Locate the cell with the specified text and output its [X, Y] center coordinate. 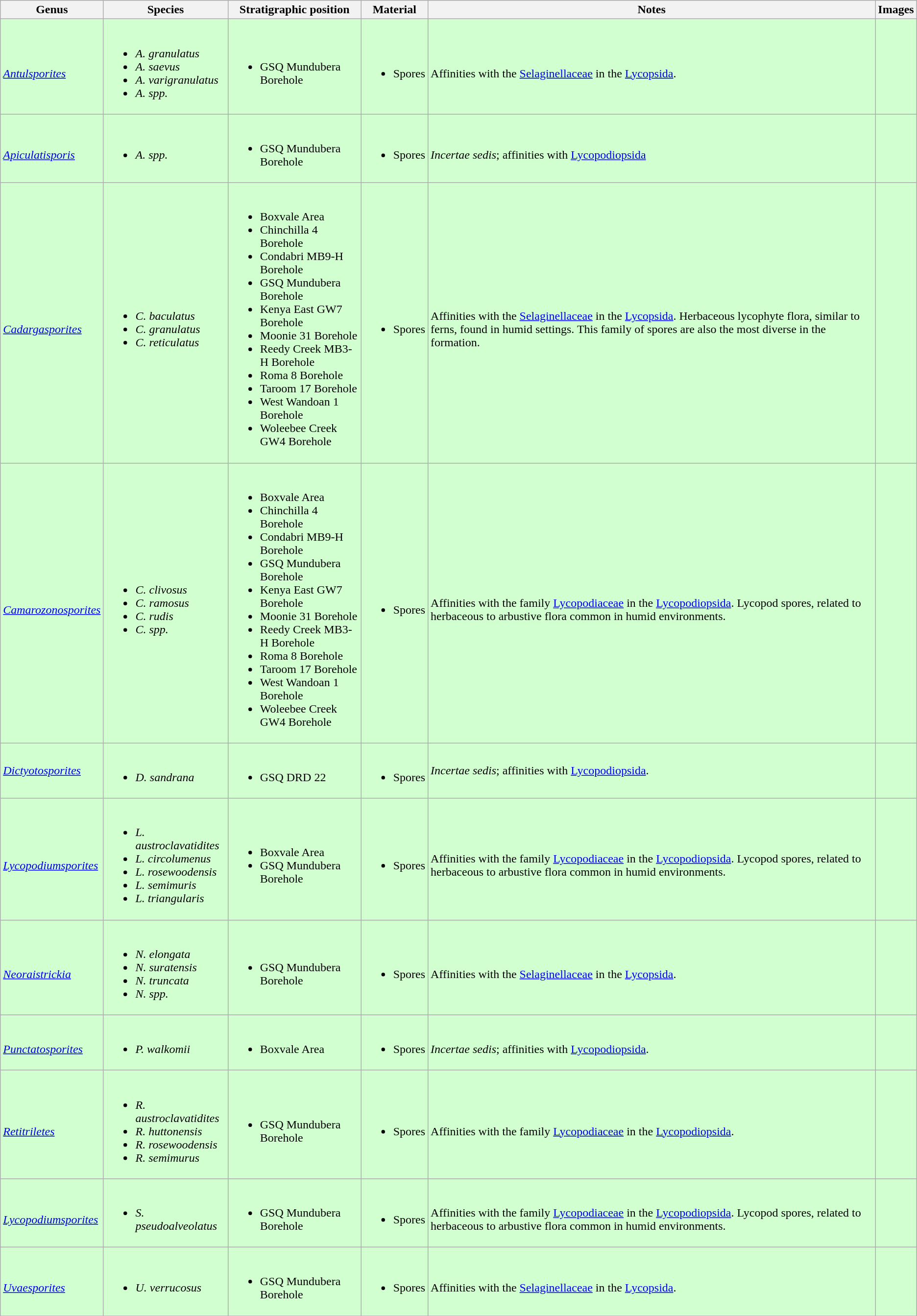
A. spp. [166, 148]
Material [394, 10]
P. walkomii [166, 1042]
L. austroclavatiditesL. circolumenusL. rosewoodensisL. semimurisL. triangularis [166, 859]
R. austroclavatiditesR. huttonensisR. rosewoodensisR. semimurus [166, 1125]
Species [166, 10]
D. sandrana [166, 771]
Images [896, 10]
GSQ DRD 22 [294, 771]
Uvaesporites [52, 1281]
Boxvale AreaGSQ Mundubera Borehole [294, 859]
Punctatosporites [52, 1042]
Apiculatisporis [52, 148]
Genus [52, 10]
Affinities with the family Lycopodiaceae in the Lycopodiopsida. [652, 1125]
Antulsporites [52, 67]
Boxvale Area [294, 1042]
N. elongataN. suratensisN. truncataN. spp. [166, 967]
U. verrucosus [166, 1281]
Dictyotosporites [52, 771]
Camarozonosporites [52, 603]
C. baculatusC. granulatusC. reticulatus [166, 323]
Retitriletes [52, 1125]
S. pseudoalveolatus [166, 1213]
Notes [652, 10]
Neoraistrickia [52, 967]
Stratigraphic position [294, 10]
C. clivosusC. ramosusC. rudisC. spp. [166, 603]
Cadargasporites [52, 323]
A. granulatusA. saevusA. varigranulatusA. spp. [166, 67]
Incertae sedis; affinities with Lycopodiopsida [652, 148]
